Return the (X, Y) coordinate for the center point of the cell that contains the specified text.  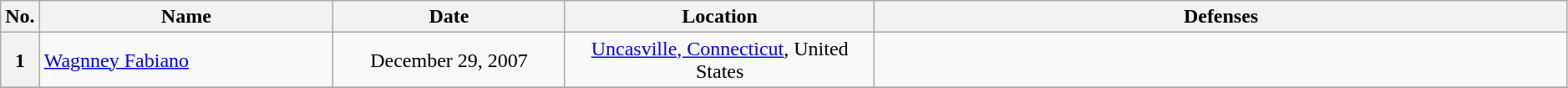
1 (20, 60)
Defenses (1221, 17)
Date (449, 17)
December 29, 2007 (449, 60)
Location (719, 17)
Wagnney Fabiano (185, 60)
Uncasville, Connecticut, United States (719, 60)
No. (20, 17)
Name (185, 17)
